From the cell containing the given text, extract its center point as (x, y) coordinate. 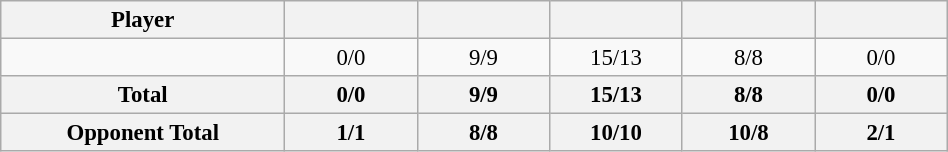
Total (143, 95)
1/1 (351, 133)
Opponent Total (143, 133)
10/8 (748, 133)
10/10 (616, 133)
Player (143, 20)
2/1 (882, 133)
